Locate the cell with the specified text and output its [x, y] center coordinate. 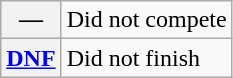
Did not finish [146, 58]
DNF [31, 58]
Did not compete [146, 20]
— [31, 20]
